Scan for the cell matching the given text and deliver its [X, Y] coordinate at center. 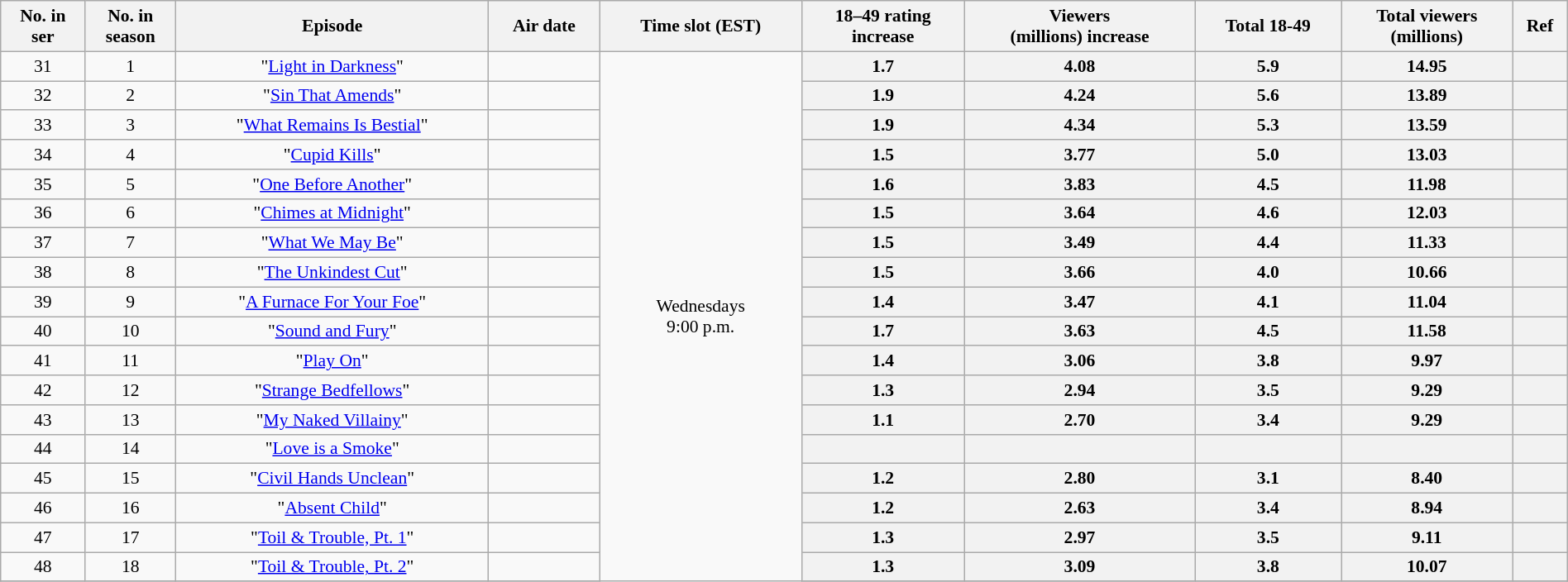
3.77 [1080, 155]
Air date [544, 26]
11 [131, 361]
No. inseason [131, 26]
4.1 [1269, 302]
2.63 [1080, 508]
"Cupid Kills" [332, 155]
3.1 [1269, 479]
4.24 [1080, 96]
11.33 [1427, 243]
"Love is a Smoke" [332, 449]
8.94 [1427, 508]
17 [131, 537]
2.80 [1080, 479]
1.6 [883, 184]
10.66 [1427, 273]
10.07 [1427, 567]
13.03 [1427, 155]
4.4 [1269, 243]
35 [43, 184]
42 [43, 390]
3.83 [1080, 184]
11.98 [1427, 184]
9.97 [1427, 361]
"Toil & Trouble, Pt. 2" [332, 567]
5.9 [1269, 66]
13.59 [1427, 126]
No. inser [43, 26]
"Absent Child" [332, 508]
2.94 [1080, 390]
44 [43, 449]
3 [131, 126]
13 [131, 420]
37 [43, 243]
12.03 [1427, 213]
"Chimes at Midnight" [332, 213]
4 [131, 155]
9 [131, 302]
"Light in Darkness" [332, 66]
2 [131, 96]
3.06 [1080, 361]
36 [43, 213]
4.0 [1269, 273]
"What We May Be" [332, 243]
41 [43, 361]
3.63 [1080, 332]
1.1 [883, 420]
"My Naked Villainy" [332, 420]
"Toil & Trouble, Pt. 1" [332, 537]
7 [131, 243]
16 [131, 508]
"Play On" [332, 361]
12 [131, 390]
18 [131, 567]
34 [43, 155]
14 [131, 449]
"Sound and Fury" [332, 332]
11.58 [1427, 332]
"Civil Hands Unclean" [332, 479]
"A Furnace For Your Foe" [332, 302]
3.66 [1080, 273]
11.04 [1427, 302]
"One Before Another" [332, 184]
15 [131, 479]
46 [43, 508]
8 [131, 273]
"Strange Bedfellows" [332, 390]
Episode [332, 26]
48 [43, 567]
33 [43, 126]
31 [43, 66]
2.70 [1080, 420]
Total 18-49 [1269, 26]
"The Unkindest Cut" [332, 273]
18–49 ratingincrease [883, 26]
4.34 [1080, 126]
10 [131, 332]
14.95 [1427, 66]
Ref [1540, 26]
5.0 [1269, 155]
32 [43, 96]
6 [131, 213]
Total viewers(millions) [1427, 26]
8.40 [1427, 479]
4.08 [1080, 66]
39 [43, 302]
5.6 [1269, 96]
40 [43, 332]
45 [43, 479]
Time slot (EST) [700, 26]
5.3 [1269, 126]
Wednesdays9:00 p.m. [700, 316]
3.49 [1080, 243]
13.89 [1427, 96]
4.6 [1269, 213]
1 [131, 66]
"What Remains Is Bestial" [332, 126]
3.47 [1080, 302]
2.97 [1080, 537]
3.64 [1080, 213]
Viewers(millions) increase [1080, 26]
38 [43, 273]
43 [43, 420]
"Sin That Amends" [332, 96]
47 [43, 537]
3.09 [1080, 567]
5 [131, 184]
9.11 [1427, 537]
